From the cell containing the given text, extract its center point as [x, y] coordinate. 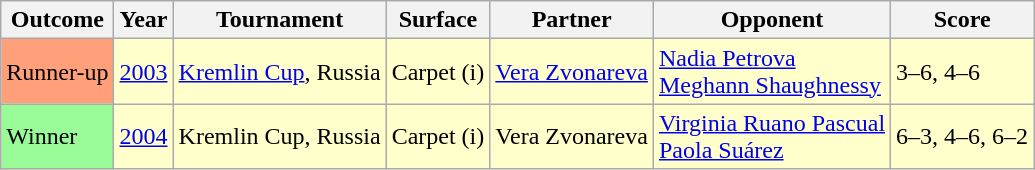
Year [144, 20]
6–3, 4–6, 6–2 [962, 136]
Tournament [280, 20]
Partner [572, 20]
Outcome [58, 20]
Score [962, 20]
Winner [58, 136]
Virginia Ruano Pascual Paola Suárez [772, 136]
Nadia Petrova Meghann Shaughnessy [772, 72]
2004 [144, 136]
2003 [144, 72]
3–6, 4–6 [962, 72]
Opponent [772, 20]
Runner-up [58, 72]
Surface [438, 20]
